Determine the (X, Y) coordinate at the center of the cell enclosing the given text.  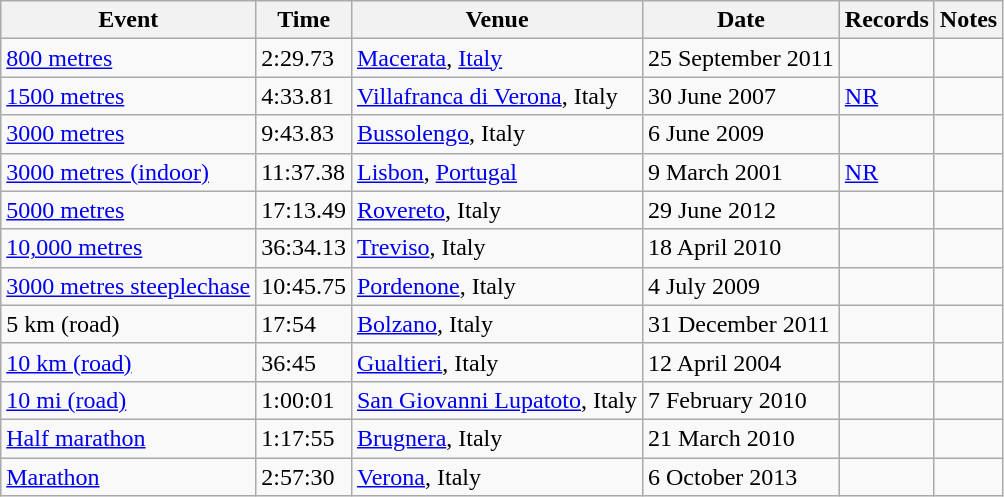
7 February 2010 (740, 400)
800 metres (128, 58)
Villafranca di Verona, Italy (496, 96)
10 mi (road) (128, 400)
17:13.49 (304, 210)
17:54 (304, 324)
Marathon (128, 477)
Date (740, 20)
1:00:01 (304, 400)
36:34.13 (304, 248)
36:45 (304, 362)
Rovereto, Italy (496, 210)
Records (886, 20)
3000 metres (128, 134)
6 June 2009 (740, 134)
21 March 2010 (740, 438)
Time (304, 20)
2:29.73 (304, 58)
Lisbon, Portugal (496, 172)
3000 metres steeplechase (128, 286)
5 km (road) (128, 324)
5000 metres (128, 210)
9:43.83 (304, 134)
1:17:55 (304, 438)
Venue (496, 20)
31 December 2011 (740, 324)
Pordenone, Italy (496, 286)
25 September 2011 (740, 58)
Treviso, Italy (496, 248)
11:37.38 (304, 172)
Brugnera, Italy (496, 438)
12 April 2004 (740, 362)
Half marathon (128, 438)
1500 metres (128, 96)
Verona, Italy (496, 477)
3000 metres (indoor) (128, 172)
10 km (road) (128, 362)
30 June 2007 (740, 96)
Gualtieri, Italy (496, 362)
Bolzano, Italy (496, 324)
6 October 2013 (740, 477)
Notes (968, 20)
Macerata, Italy (496, 58)
4 July 2009 (740, 286)
9 March 2001 (740, 172)
10,000 metres (128, 248)
18 April 2010 (740, 248)
San Giovanni Lupatoto, Italy (496, 400)
4:33.81 (304, 96)
Event (128, 20)
29 June 2012 (740, 210)
2:57:30 (304, 477)
Bussolengo, Italy (496, 134)
10:45.75 (304, 286)
